Pinpoint the cell where the given text exists, returning its [X, Y] midpoint coordinate. 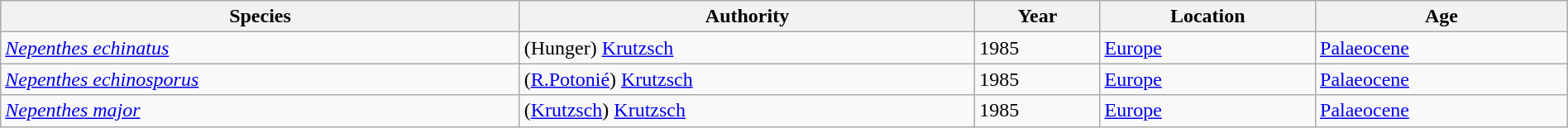
Nepenthes echinosporus [260, 79]
Year [1037, 17]
(Hunger) Krutzsch [748, 48]
Age [1442, 17]
(R.Potonié) Krutzsch [748, 79]
Species [260, 17]
Nepenthes echinatus [260, 48]
Nepenthes major [260, 111]
Location [1207, 17]
Authority [748, 17]
(Krutzsch) Krutzsch [748, 111]
